Pinpoint the cell where the given text exists, returning its [x, y] midpoint coordinate. 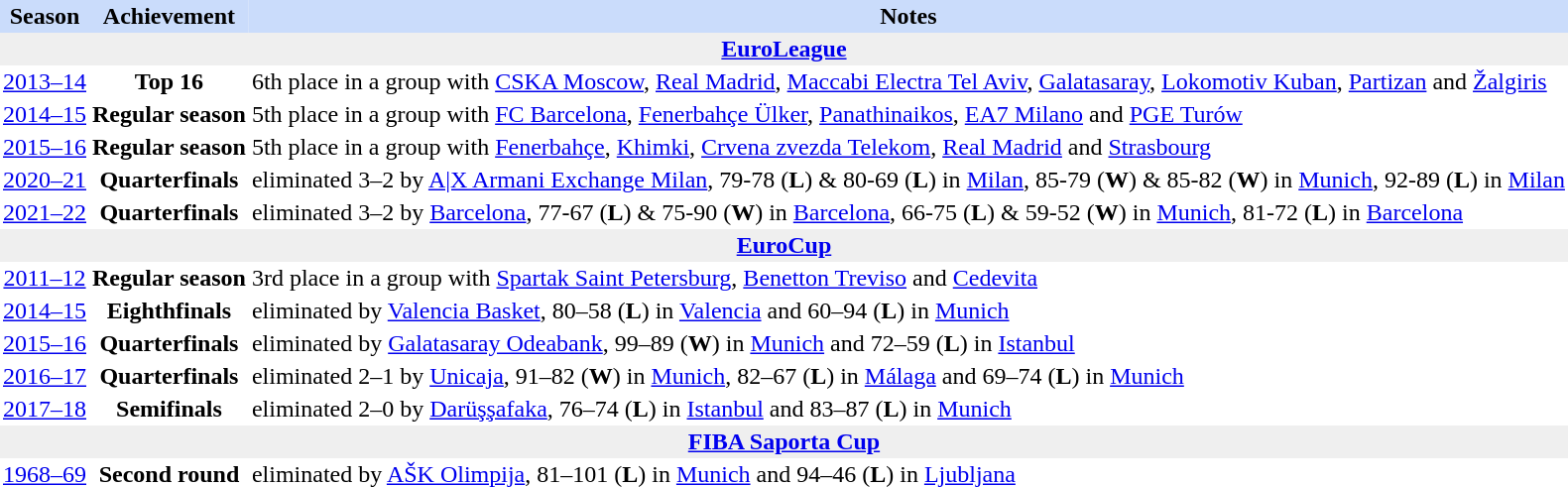
Notes [908, 16]
2020–21 [45, 181]
eliminated 3–2 by A|X Armani Exchange Milan, 79-78 (L) & 80-69 (L) in Milan, 85-79 (W) & 85-82 (W) in Munich, 92-89 (L) in Milan [908, 181]
Eighthfinals [169, 311]
2017–18 [45, 409]
FIBA Saporta Cup [784, 442]
Achievement [169, 16]
2013–14 [45, 81]
eliminated 2–0 by Darüşşafaka, 76–74 (L) in Istanbul and 83–87 (L) in Munich [908, 409]
Semifinals [169, 409]
EuroCup [784, 246]
2016–17 [45, 377]
eliminated 2–1 by Unicaja, 91–82 (W) in Munich, 82–67 (L) in Málaga and 69–74 (L) in Munich [908, 377]
6th place in a group with CSKA Moscow, Real Madrid, Maccabi Electra Tel Aviv, Galatasaray, Lokomotiv Kuban, Partizan and Žalgiris [908, 81]
5th place in a group with Fenerbahçe, Khimki, Crvena zvezda Telekom, Real Madrid and Strasbourg [908, 147]
2011–12 [45, 278]
2021–22 [45, 212]
Top 16 [169, 81]
Season [45, 16]
eliminated by Valencia Basket, 80–58 (L) in Valencia and 60–94 (L) in Munich [908, 311]
3rd place in a group with Spartak Saint Petersburg, Benetton Treviso and Cedevita [908, 278]
5th place in a group with FC Barcelona, Fenerbahçe Ülker, Panathinaikos, EA7 Milano and PGE Turów [908, 115]
eliminated 3–2 by Barcelona, 77-67 (L) & 75-90 (W) in Barcelona, 66-75 (L) & 59-52 (W) in Munich, 81-72 (L) in Barcelona [908, 212]
eliminated by Galatasaray Odeabank, 99–89 (W) in Munich and 72–59 (L) in Istanbul [908, 343]
EuroLeague [784, 50]
